Determine the [x, y] coordinate at the center of the cell enclosing the given text.  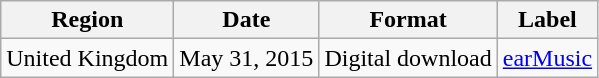
Format [408, 20]
United Kingdom [88, 58]
May 31, 2015 [246, 58]
earMusic [547, 58]
Date [246, 20]
Label [547, 20]
Digital download [408, 58]
Region [88, 20]
